Pinpoint the cell where the given text exists, returning its (x, y) midpoint coordinate. 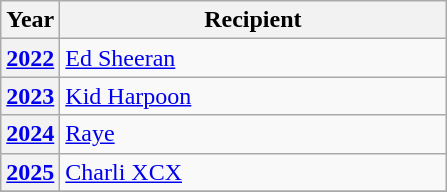
2022 (30, 58)
2024 (30, 134)
Recipient (253, 20)
Kid Harpoon (253, 96)
Raye (253, 134)
2025 (30, 172)
Ed Sheeran (253, 58)
2023 (30, 96)
Year (30, 20)
Charli XCX (253, 172)
